Extract the (x, y) coordinate from the center of the cell holding the provided text.  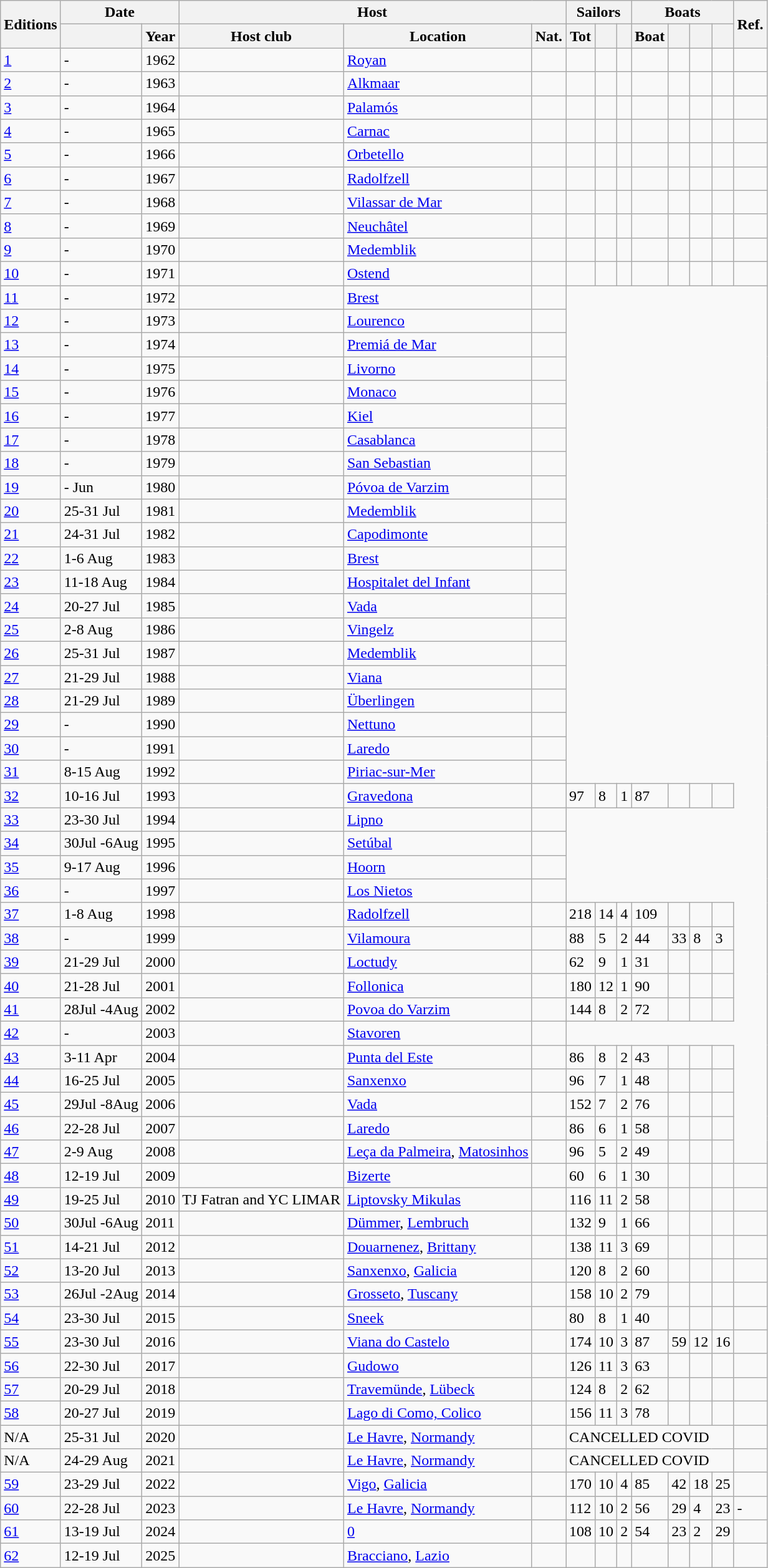
1963 (161, 84)
46 (31, 1128)
2001 (161, 985)
124 (581, 1389)
2017 (161, 1365)
Lipno (438, 820)
37 (31, 914)
120 (581, 1270)
9-17 Aug (101, 867)
Stavoren (438, 1033)
2021 (161, 1461)
Bracciano, Lazio (438, 1556)
Kiel (438, 416)
1988 (161, 677)
Host (373, 12)
1990 (161, 725)
152 (581, 1105)
Vilassar de Mar (438, 202)
San Sebastian (438, 463)
2008 (161, 1152)
Ostend (438, 273)
1968 (161, 202)
2006 (161, 1105)
Carnac (438, 131)
23-29 Jul (101, 1484)
55 (31, 1342)
2004 (161, 1057)
1986 (161, 629)
180 (581, 985)
1976 (161, 392)
Vigo, Galicia (438, 1484)
126 (581, 1365)
Boats (683, 12)
1972 (161, 298)
218 (581, 914)
Vingelz (438, 629)
1970 (161, 249)
22-30 Jul (101, 1365)
34 (31, 843)
1999 (161, 938)
Premiá de Mar (438, 345)
76 (650, 1105)
Capodimonte (438, 535)
1973 (161, 321)
2003 (161, 1033)
Los Nietos (438, 891)
51 (31, 1247)
112 (581, 1508)
24-31 Jul (101, 535)
2025 (161, 1556)
28Jul -4Aug (101, 1009)
19-25 Jul (101, 1199)
Date (120, 12)
1974 (161, 345)
Leça da Palmeira, Matosinhos (438, 1152)
Viana do Castelo (438, 1342)
19 (31, 487)
88 (581, 938)
79 (650, 1294)
Sailors (598, 12)
1979 (161, 463)
2-8 Aug (101, 629)
Palamós (438, 107)
2019 (161, 1413)
Vilamoura (438, 938)
Bizerte (438, 1176)
78 (650, 1413)
Gudowo (438, 1365)
Alkmaar (438, 84)
158 (581, 1294)
2012 (161, 1247)
1977 (161, 416)
1962 (161, 60)
27 (31, 677)
1997 (161, 891)
17 (31, 440)
1987 (161, 653)
1-8 Aug (101, 914)
156 (581, 1413)
11-18 Aug (101, 582)
72 (650, 1009)
39 (31, 962)
Location (438, 36)
2009 (161, 1176)
28 (31, 701)
Sanxenxo (438, 1081)
13-20 Jul (101, 1270)
61 (31, 1532)
109 (650, 914)
1969 (161, 226)
24 (31, 606)
Überlingen (438, 701)
Liptovsky Mikulas (438, 1199)
2005 (161, 1081)
2002 (161, 1009)
2024 (161, 1532)
69 (650, 1247)
Travemünde, Lübeck (438, 1389)
Nat. (549, 36)
2015 (161, 1318)
2014 (161, 1294)
97 (581, 796)
2000 (161, 962)
Setúbal (438, 843)
Gravedona (438, 796)
Loctudy (438, 962)
1989 (161, 701)
Host club (262, 36)
1995 (161, 843)
Dümmer, Lembruch (438, 1223)
Editions (31, 24)
47 (31, 1152)
2011 (161, 1223)
21-28 Jul (101, 985)
1967 (161, 178)
90 (650, 985)
Piriac-sur-Mer (438, 772)
1985 (161, 606)
85 (650, 1484)
16-25 Jul (101, 1081)
170 (581, 1484)
2010 (161, 1199)
Casablanca (438, 440)
1971 (161, 273)
Tot (581, 36)
53 (31, 1294)
21 (31, 535)
1994 (161, 820)
2023 (161, 1508)
50 (31, 1223)
1983 (161, 558)
TJ Fatran and YC LIMAR (262, 1199)
Follonica (438, 985)
3-11 Apr (101, 1057)
- Jun (101, 487)
41 (31, 1009)
1993 (161, 796)
Nettuno (438, 725)
Viana (438, 677)
Year (161, 36)
Hospitalet del Infant (438, 582)
1980 (161, 487)
2007 (161, 1128)
1991 (161, 748)
2013 (161, 1270)
1975 (161, 369)
132 (581, 1223)
10-16 Jul (101, 796)
2020 (161, 1436)
1992 (161, 772)
1984 (161, 582)
15 (31, 392)
Monaco (438, 392)
80 (581, 1318)
38 (31, 938)
1978 (161, 440)
14-21 Jul (101, 1247)
2016 (161, 1342)
Grosseto, Tuscany (438, 1294)
116 (581, 1199)
Povoa do Varzim (438, 1009)
29Jul -8Aug (101, 1105)
36 (31, 891)
20 (31, 511)
63 (650, 1365)
0 (438, 1532)
1966 (161, 155)
1964 (161, 107)
1981 (161, 511)
Sneek (438, 1318)
13 (31, 345)
2018 (161, 1389)
Douarnenez, Brittany (438, 1247)
13-19 Jul (101, 1532)
108 (581, 1532)
144 (581, 1009)
Ref. (751, 24)
Punta del Este (438, 1057)
Hoorn (438, 867)
45 (31, 1105)
1965 (161, 131)
Boat (650, 36)
26Jul -2Aug (101, 1294)
52 (31, 1270)
22 (31, 558)
20-29 Jul (101, 1389)
26 (31, 653)
1982 (161, 535)
24-29 Aug (101, 1461)
1998 (161, 914)
1996 (161, 867)
174 (581, 1342)
138 (581, 1247)
32 (31, 796)
1-6 Aug (101, 558)
Orbetello (438, 155)
Neuchâtel (438, 226)
Sanxenxo, Galicia (438, 1270)
Livorno (438, 369)
2-9 Aug (101, 1152)
8-15 Aug (101, 772)
2022 (161, 1484)
57 (31, 1389)
66 (650, 1223)
Royan (438, 60)
35 (31, 867)
Póvoa de Varzim (438, 487)
Lago di Como, Colico (438, 1413)
Lourenco (438, 321)
